Find where the given text appears and provide that cell's center as (X, Y) coordinate. 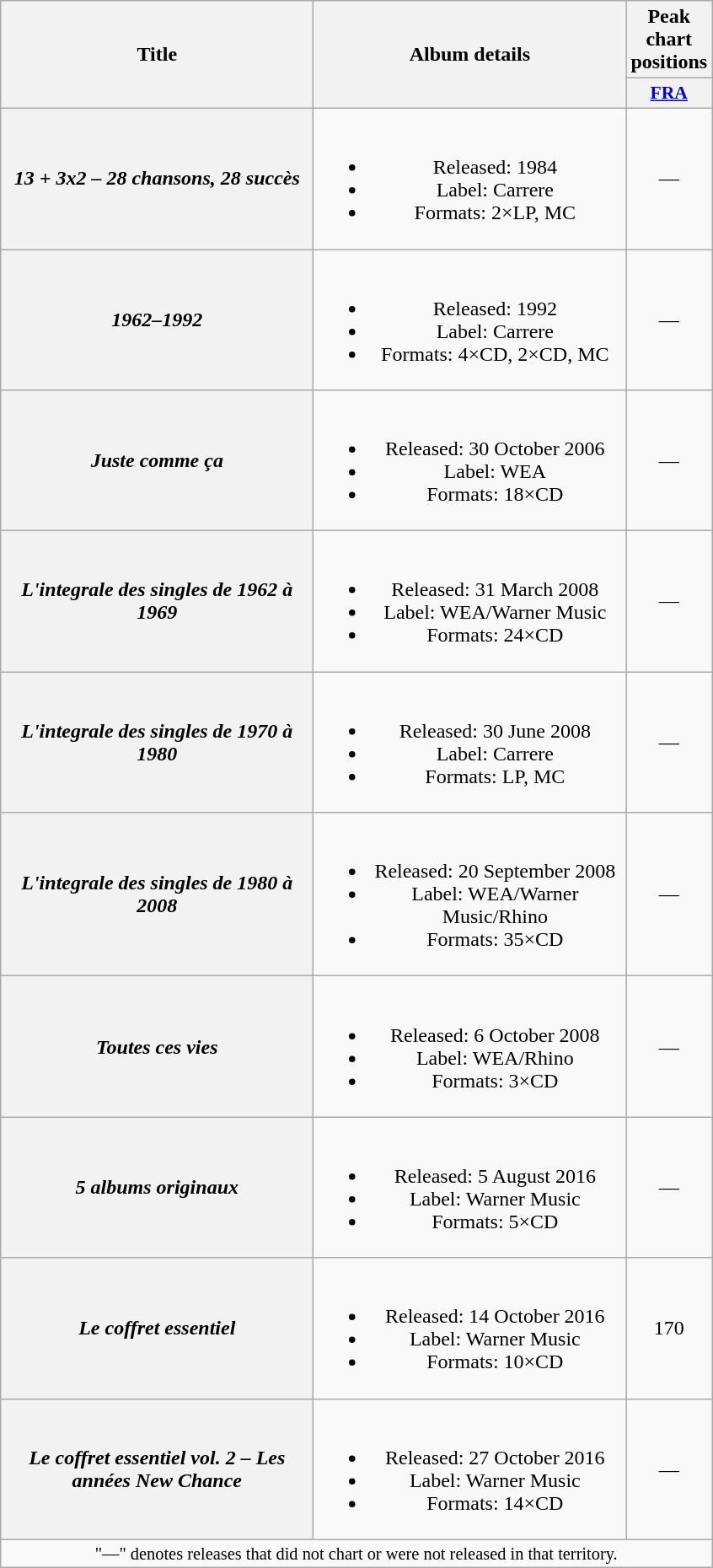
Peak chart positions (669, 40)
L'integrale des singles de 1962 à 1969 (157, 602)
Released: 20 September 2008Label: WEA/Warner Music/RhinoFormats: 35×CD (470, 894)
Released: 30 October 2006Label: WEAFormats: 18×CD (470, 460)
5 albums originaux (157, 1187)
Released: 1984Label: CarrereFormats: 2×LP, MC (470, 179)
170 (669, 1329)
Released: 27 October 2016Label: Warner MusicFormats: 14×CD (470, 1469)
FRA (669, 94)
13 + 3x2 – 28 chansons, 28 succès (157, 179)
Released: 14 October 2016Label: Warner MusicFormats: 10×CD (470, 1329)
Le coffret essentiel (157, 1329)
Juste comme ça (157, 460)
Le coffret essentiel vol. 2 – Les années New Chance (157, 1469)
Released: 30 June 2008Label: CarrereFormats: LP, MC (470, 742)
"—" denotes releases that did not chart or were not released in that territory. (356, 1554)
L'integrale des singles de 1980 à 2008 (157, 894)
Released: 6 October 2008Label: WEA/RhinoFormats: 3×CD (470, 1047)
Released: 1992Label: CarrereFormats: 4×CD, 2×CD, MC (470, 320)
Title (157, 55)
Album details (470, 55)
Released: 31 March 2008Label: WEA/Warner MusicFormats: 24×CD (470, 602)
Toutes ces vies (157, 1047)
Released: 5 August 2016Label: Warner MusicFormats: 5×CD (470, 1187)
1962–1992 (157, 320)
L'integrale des singles de 1970 à 1980 (157, 742)
